Determine the (X, Y) coordinate at the center of the cell enclosing the given text.  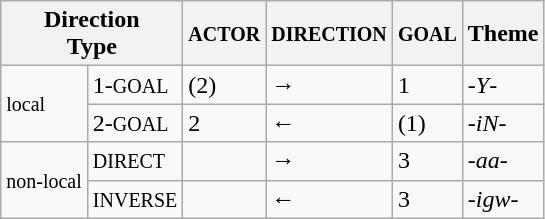
(2) (224, 85)
ACTOR (224, 34)
local (44, 104)
2 (224, 123)
GOAL (427, 34)
-Y- (503, 85)
1 (427, 85)
DIRECT (134, 161)
-aa- (503, 161)
-iN- (503, 123)
DirectionType (92, 34)
non-local (44, 180)
DIRECTION (330, 34)
Theme (503, 34)
(1) (427, 123)
2-GOAL (134, 123)
INVERSE (134, 199)
-igw- (503, 199)
1-GOAL (134, 85)
